Capture the cell that displays the provided text and extract its [x, y] central coordinate. 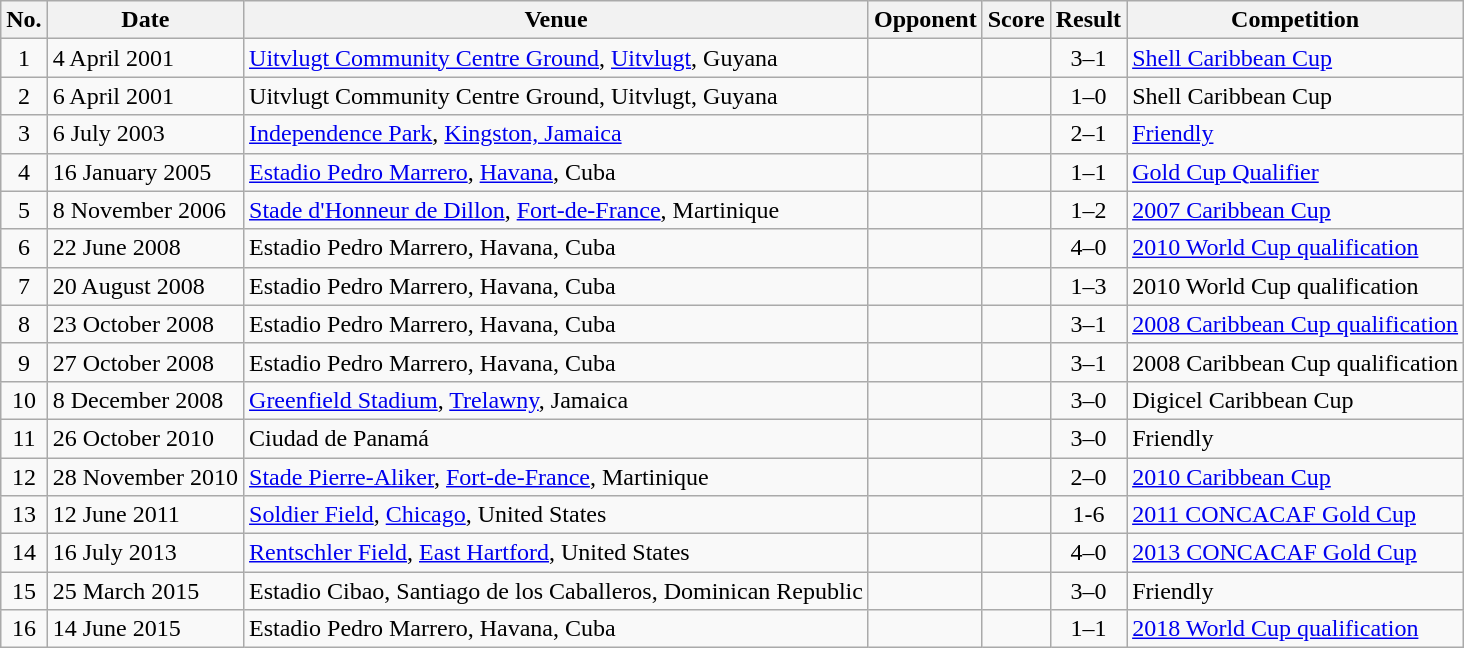
2–0 [1088, 477]
2010 Caribbean Cup [1296, 477]
5 [24, 210]
No. [24, 20]
4 April 2001 [145, 58]
Ciudad de Panamá [556, 438]
16 January 2005 [145, 172]
2–1 [1088, 134]
10 [24, 400]
11 [24, 438]
1–0 [1088, 96]
Gold Cup Qualifier [1296, 172]
23 October 2008 [145, 324]
6 July 2003 [145, 134]
2 [24, 96]
1 [24, 58]
2018 World Cup qualification [1296, 629]
27 October 2008 [145, 362]
8 November 2006 [145, 210]
1-6 [1088, 515]
Stade d'Honneur de Dillon, Fort-de-France, Martinique [556, 210]
15 [24, 591]
13 [24, 515]
1–2 [1088, 210]
2013 CONCACAF Gold Cup [1296, 553]
9 [24, 362]
Soldier Field, Chicago, United States [556, 515]
Stade Pierre-Aliker, Fort-de-France, Martinique [556, 477]
16 July 2013 [145, 553]
14 June 2015 [145, 629]
Independence Park, Kingston, Jamaica [556, 134]
Estadio Cibao, Santiago de los Caballeros, Dominican Republic [556, 591]
2007 Caribbean Cup [1296, 210]
28 November 2010 [145, 477]
Score [1016, 20]
14 [24, 553]
20 August 2008 [145, 286]
3 [24, 134]
12 [24, 477]
25 March 2015 [145, 591]
6 April 2001 [145, 96]
1–3 [1088, 286]
8 December 2008 [145, 400]
7 [24, 286]
Opponent [925, 20]
2011 CONCACAF Gold Cup [1296, 515]
8 [24, 324]
16 [24, 629]
Competition [1296, 20]
Greenfield Stadium, Trelawny, Jamaica [556, 400]
12 June 2011 [145, 515]
Venue [556, 20]
26 October 2010 [145, 438]
Result [1088, 20]
Date [145, 20]
22 June 2008 [145, 248]
6 [24, 248]
Digicel Caribbean Cup [1296, 400]
Rentschler Field, East Hartford, United States [556, 553]
4 [24, 172]
